For the text-containing cell, return its midpoint in [x, y] coordinate format. 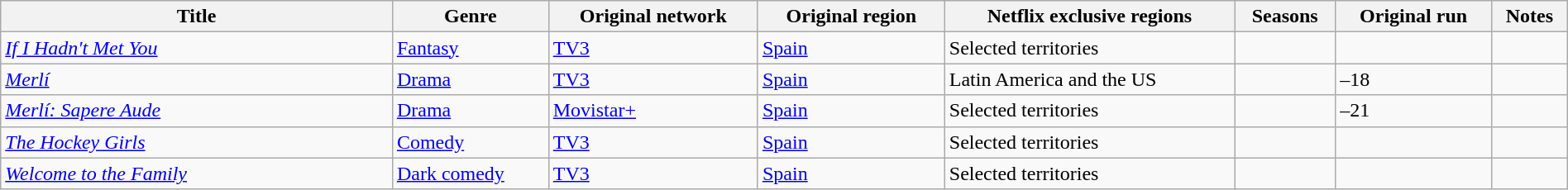
Comedy [470, 142]
Title [197, 17]
Movistar+ [653, 111]
Notes [1530, 17]
Merlí: Sapere Aude [197, 111]
Seasons [1285, 17]
The Hockey Girls [197, 142]
Welcome to the Family [197, 173]
Merlí [197, 79]
Latin America and the US [1089, 79]
Original run [1414, 17]
Netflix exclusive regions [1089, 17]
Fantasy [470, 48]
If I Hadn't Met You [197, 48]
Original region [851, 17]
Dark comedy [470, 173]
–21 [1414, 111]
Genre [470, 17]
–18 [1414, 79]
Original network [653, 17]
